Determine the [X, Y] coordinate at the center of the cell enclosing the given text.  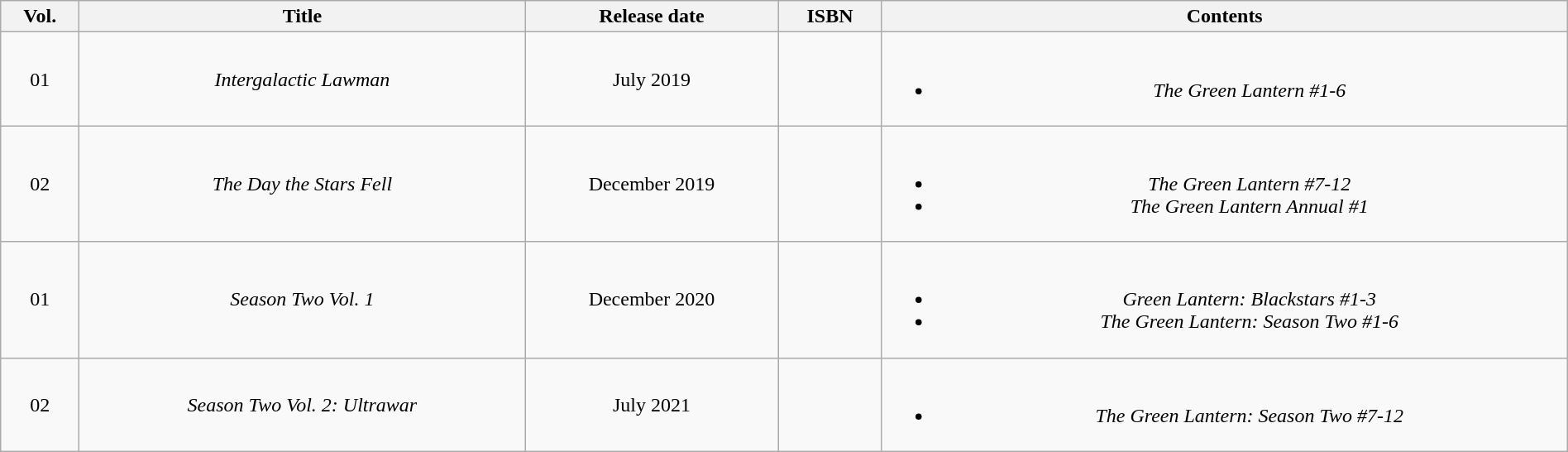
Green Lantern: Blackstars #1-3The Green Lantern: Season Two #1-6 [1224, 300]
Season Two Vol. 1 [303, 300]
ISBN [830, 17]
The Day the Stars Fell [303, 184]
December 2020 [652, 300]
The Green Lantern #7-12The Green Lantern Annual #1 [1224, 184]
December 2019 [652, 184]
Title [303, 17]
Contents [1224, 17]
July 2021 [652, 404]
Intergalactic Lawman [303, 79]
Vol. [40, 17]
July 2019 [652, 79]
The Green Lantern: Season Two #7-12 [1224, 404]
Season Two Vol. 2: Ultrawar [303, 404]
The Green Lantern #1-6 [1224, 79]
Release date [652, 17]
